Detect which cell encompasses the target text, then output its [X, Y] center coordinate. 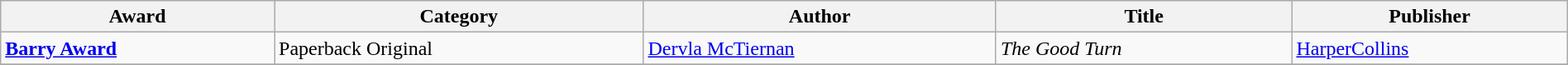
Title [1144, 17]
Dervla McTiernan [820, 48]
HarperCollins [1429, 48]
Publisher [1429, 17]
Category [459, 17]
Award [137, 17]
Author [820, 17]
Paperback Original [459, 48]
Barry Award [137, 48]
The Good Turn [1144, 48]
